Return [X, Y] of the center of cell containing provided text 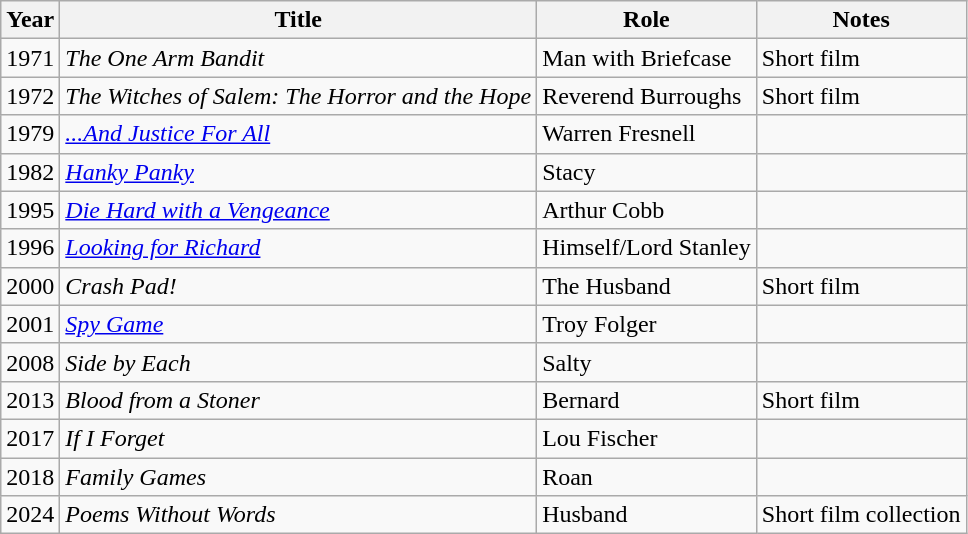
1979 [30, 134]
2018 [30, 477]
1995 [30, 210]
1972 [30, 96]
Roan [647, 477]
Notes [861, 20]
Himself/Lord Stanley [647, 248]
Hanky Panky [298, 172]
Arthur Cobb [647, 210]
2013 [30, 400]
Husband [647, 515]
Year [30, 20]
2024 [30, 515]
Lou Fischer [647, 438]
Short film collection [861, 515]
Die Hard with a Vengeance [298, 210]
Warren Fresnell [647, 134]
Salty [647, 362]
Side by Each [298, 362]
Family Games [298, 477]
Spy Game [298, 324]
Reverend Burroughs [647, 96]
2000 [30, 286]
The Husband [647, 286]
Troy Folger [647, 324]
...And Justice For All [298, 134]
1971 [30, 58]
1996 [30, 248]
Role [647, 20]
1982 [30, 172]
The Witches of Salem: The Horror and the Hope [298, 96]
2001 [30, 324]
Title [298, 20]
Crash Pad! [298, 286]
If I Forget [298, 438]
Blood from a Stoner [298, 400]
Man with Briefcase [647, 58]
The One Arm Bandit [298, 58]
2008 [30, 362]
Looking for Richard [298, 248]
Poems Without Words [298, 515]
2017 [30, 438]
Stacy [647, 172]
Bernard [647, 400]
